Return [x, y] of the center of cell containing provided text 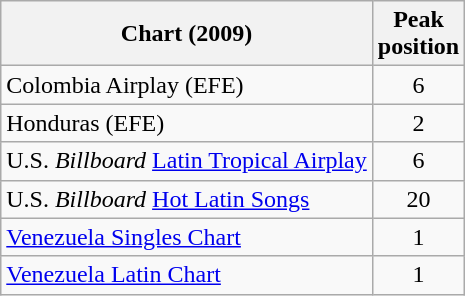
Honduras (EFE) [187, 123]
U.S. Billboard Latin Tropical Airplay [187, 161]
Peakposition [418, 34]
Colombia Airplay (EFE) [187, 85]
20 [418, 199]
U.S. Billboard Hot Latin Songs [187, 199]
Venezuela Singles Chart [187, 237]
2 [418, 123]
Chart (2009) [187, 34]
Venezuela Latin Chart [187, 275]
